Identify which cell holds the provided text, then report its (x, y) central coordinate. 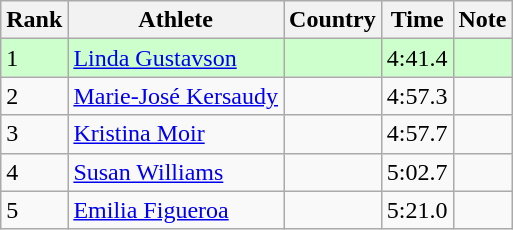
Athlete (176, 20)
1 (34, 58)
Kristina Moir (176, 134)
Country (333, 20)
Marie-José Kersaudy (176, 96)
2 (34, 96)
Time (417, 20)
5 (34, 210)
Rank (34, 20)
Susan Williams (176, 172)
5:02.7 (417, 172)
Note (482, 20)
3 (34, 134)
Emilia Figueroa (176, 210)
4:41.4 (417, 58)
4:57.7 (417, 134)
Linda Gustavson (176, 58)
5:21.0 (417, 210)
4:57.3 (417, 96)
4 (34, 172)
